Return the [x, y] coordinate for the center point of the cell that contains the specified text.  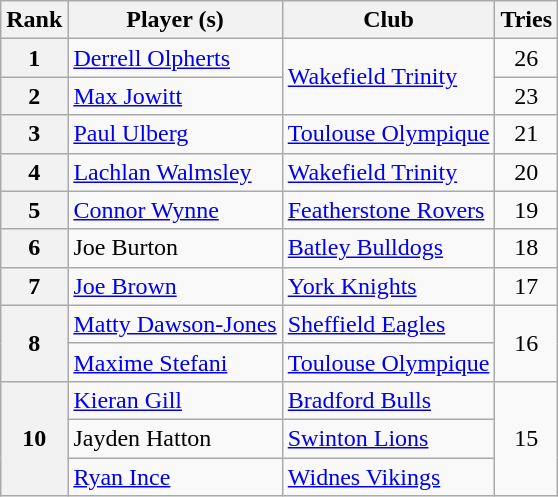
4 [34, 172]
17 [526, 286]
20 [526, 172]
18 [526, 248]
21 [526, 134]
Connor Wynne [175, 210]
Maxime Stefani [175, 362]
15 [526, 438]
Batley Bulldogs [388, 248]
Bradford Bulls [388, 400]
7 [34, 286]
19 [526, 210]
1 [34, 58]
Sheffield Eagles [388, 324]
5 [34, 210]
Jayden Hatton [175, 438]
16 [526, 343]
Paul Ulberg [175, 134]
8 [34, 343]
Derrell Olpherts [175, 58]
26 [526, 58]
Joe Brown [175, 286]
Player (s) [175, 20]
Joe Burton [175, 248]
3 [34, 134]
Max Jowitt [175, 96]
Club [388, 20]
Swinton Lions [388, 438]
York Knights [388, 286]
Tries [526, 20]
Matty Dawson-Jones [175, 324]
Kieran Gill [175, 400]
6 [34, 248]
Featherstone Rovers [388, 210]
23 [526, 96]
Lachlan Walmsley [175, 172]
Widnes Vikings [388, 477]
Ryan Ince [175, 477]
2 [34, 96]
10 [34, 438]
Rank [34, 20]
